Identify which cell holds the provided text, then report its [x, y] central coordinate. 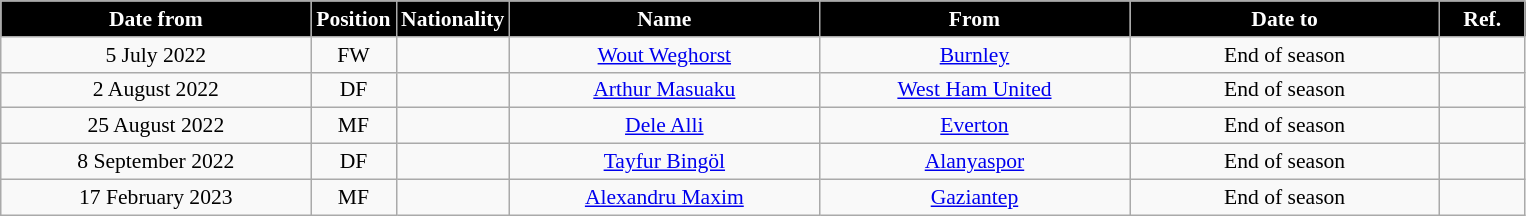
Arthur Masuaku [664, 90]
FW [354, 55]
17 February 2023 [156, 197]
Everton [974, 126]
From [974, 19]
Date to [1285, 19]
Gaziantep [974, 197]
2 August 2022 [156, 90]
8 September 2022 [156, 162]
Name [664, 19]
Position [354, 19]
Nationality [452, 19]
5 July 2022 [156, 55]
Ref. [1482, 19]
25 August 2022 [156, 126]
Date from [156, 19]
West Ham United [974, 90]
Wout Weghorst [664, 55]
Dele Alli [664, 126]
Alanyaspor [974, 162]
Tayfur Bingöl [664, 162]
Burnley [974, 55]
Alexandru Maxim [664, 197]
